Return the (x, y) coordinate for the center point of the cell that contains the specified text.  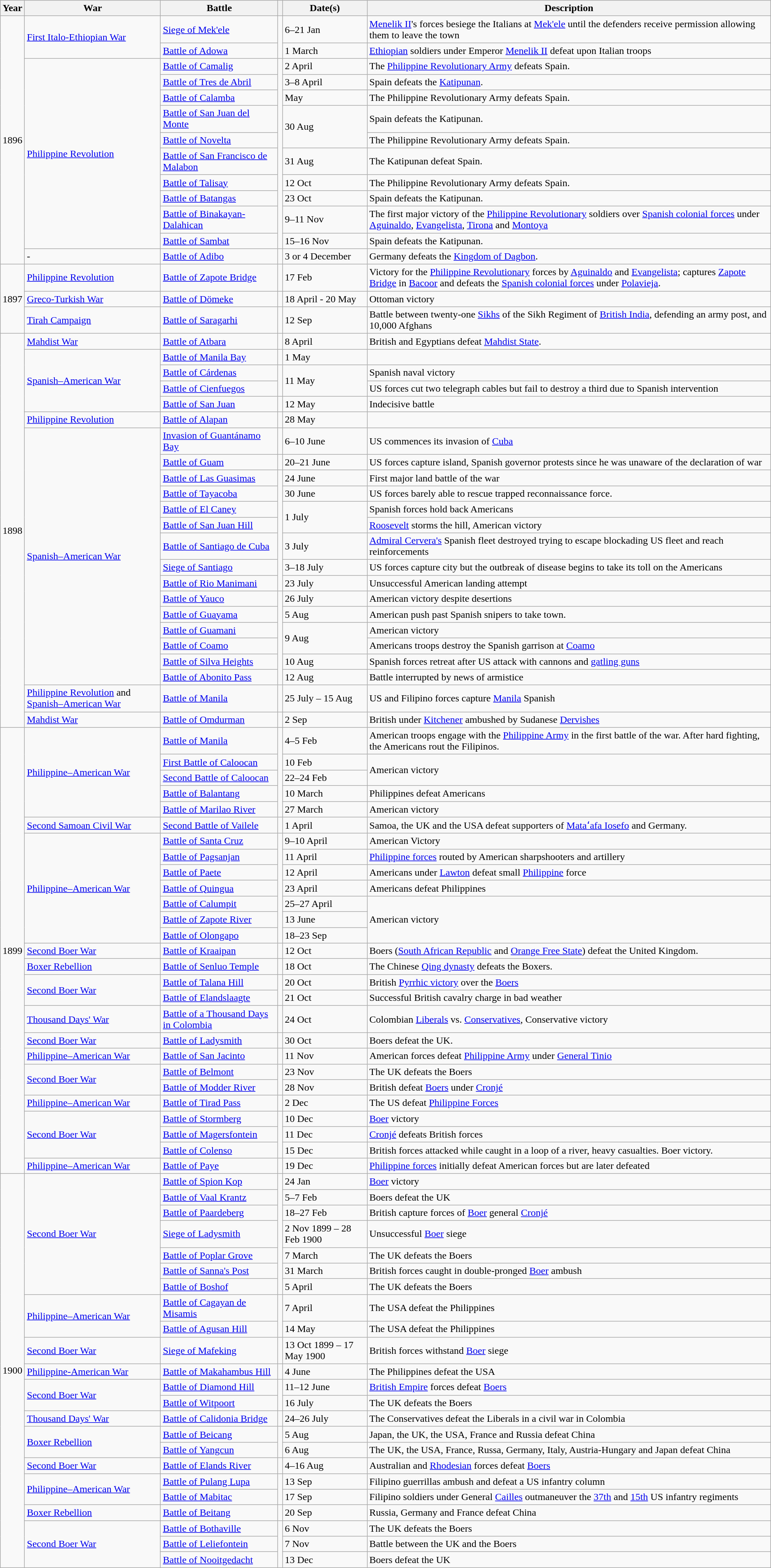
Australian and Rhodesian forces defeat Boers (569, 1465)
Battle of Dömeke (219, 299)
Description (569, 8)
24 Jan (325, 1181)
Roosevelt storms the hill, American victory (569, 525)
Battle of Tayacoba (219, 493)
11 April (325, 857)
May (325, 98)
The Chinese Qing dynasty defeats the Boxers. (569, 967)
Battle of Saragarhi (219, 320)
Successful British cavalry charge in bad weather (569, 998)
Battle of Talisay (219, 182)
Battle of Makahambus Hill (219, 1372)
12 April (325, 872)
Battle of Calidonia Bridge (219, 1418)
20 Oct (325, 982)
25 July – 15 Aug (325, 699)
The Philippines defeat the USA (569, 1372)
Unsuccessful Boer siege (569, 1234)
9 Aug (325, 638)
British forces attacked while caught in a loop of a river, heavy casualties. Boer victory. (569, 1150)
20 Sep (325, 1513)
British Pyrrhic victory over the Boers (569, 982)
Americans under Lawton defeat small Philippine force (569, 872)
21 Oct (325, 998)
Battle of Zapote Bridge (219, 278)
Battle of Binakayan-Dalahican (219, 219)
Battle of Guam (219, 462)
Battle of Calamba (219, 98)
1900 (12, 1370)
17 Feb (325, 278)
Battle of Tres de Abril (219, 82)
22–24 Feb (325, 778)
23 Nov (325, 1072)
13 Oct 1899 – 17 May 1900 (325, 1350)
Siege of Santiago (219, 568)
Battle of Nooitgedacht (219, 1560)
6–10 June (325, 441)
The US defeat Philippine Forces (569, 1103)
Battle of Sambat (219, 241)
Battle of Adowa (219, 51)
Battle of Alapan (219, 420)
Battle of Coamo (219, 646)
23 Oct (325, 198)
1899 (12, 951)
Battle of San Juan Hill (219, 525)
US forces capture island, Spanish governor protests since he was unaware of the declaration of war (569, 462)
8 April (325, 341)
First Battle of Caloocan (219, 762)
Battle of Bothaville (219, 1528)
Battle between twenty-one Sikhs of the Sikh Regiment of British India, defending an army post, and 10,000 Afghans (569, 320)
Battle of Spion Kop (219, 1181)
11 Nov (325, 1056)
British defeat Boers under Cronjé (569, 1087)
Admiral Cervera's Spanish fleet destroyed trying to escape blockading US fleet and reach reinforcements (569, 546)
18–27 Feb (325, 1213)
11 Dec (325, 1134)
Battle of Santiago de Cuba (219, 546)
American push past Spanish snipers to take town. (569, 615)
13 June (325, 919)
Battle of San Francisco de Malabon (219, 161)
Spanish forces retreat after US attack with cannons and gatling guns (569, 661)
31 March (325, 1271)
28 Nov (325, 1087)
24 Oct (325, 1019)
2 Sep (325, 720)
Battle of Guayama (219, 615)
First major land battle of the war (569, 478)
5 April (325, 1287)
9–10 April (325, 841)
24 June (325, 478)
Battle of Belmont (219, 1072)
Battle of Atbara (219, 341)
Battle of Ladysmith (219, 1040)
Battle of El Caney (219, 509)
7 April (325, 1308)
1 March (325, 51)
Filipino soldiers under General Cailles outmaneuver the 37th and 15th US infantry regiments (569, 1497)
Year (12, 8)
15–16 Nov (325, 241)
Battle of Pagsanjan (219, 857)
26 July (325, 599)
Battle of Rio Manimani (219, 583)
Battle of Pulang Lupa (219, 1482)
Battle of Beitang (219, 1513)
Battle of Kraaipan (219, 951)
The UK, the USA, France, Russa, Germany, Italy, Austria-Hungary and Japan defeat China (569, 1450)
Battle interrupted by news of armistice (569, 677)
Battle of Modder River (219, 1087)
Battle between the UK and the Boers (569, 1544)
US forces capture city but the outbreak of disease begins to take its toll on the Americans (569, 568)
10 Dec (325, 1119)
American victory despite desertions (569, 599)
2 Nov 1899 – 28 Feb 1900 (325, 1234)
Russia, Germany and France defeat China (569, 1513)
Battle of Camalig (219, 66)
7 March (325, 1255)
Battle of Guamani (219, 630)
Spanish forces hold back Americans (569, 509)
11 May (325, 381)
Battle of Leliefontein (219, 1544)
Battle of Cagayan de Misamis (219, 1308)
Second Battle of Caloocan (219, 778)
British Empire forces defeat Boers (569, 1387)
British and Egyptians defeat Mahdist State. (569, 341)
18–23 Sep (325, 935)
Unsuccessful American landing attempt (569, 583)
Battle of Vaal Krantz (219, 1197)
2 April (325, 66)
Siege of Ladysmith (219, 1234)
Battle of Boshof (219, 1287)
18 Oct (325, 967)
Battle of Yangcun (219, 1450)
Samoa, the UK and the USA defeat supporters of Mataʻafa Iosefo and Germany. (569, 825)
Battle of Paardeberg (219, 1213)
7 Nov (325, 1544)
Battle of Marilao River (219, 809)
Battle of a Thousand Days in Colombia (219, 1019)
Battle of Senluo Temple (219, 967)
British capture forces of Boer general Cronjé (569, 1213)
23 July (325, 583)
American troops engage with the Philippine Army in the first battle of the war. After hard fighting, the Americans rout the Filipinos. (569, 741)
31 Aug (325, 161)
Battle of Olongapo (219, 935)
Battle of Novelta (219, 140)
12 Aug (325, 677)
Greco-Turkish War (93, 299)
Battle of Cienfuegos (219, 388)
1897 (12, 299)
Battle of Paye (219, 1166)
4–16 Aug (325, 1465)
US forces cut two telegraph cables but fail to destroy a third due to Spanish intervention (569, 388)
Menelik II's forces besiege the Italians at Mek'ele until the defenders receive permission allowing them to leave the town (569, 30)
14 May (325, 1329)
30 June (325, 493)
18 April - 20 May (325, 299)
Battle of Santa Cruz (219, 841)
Battle of Sanna's Post (219, 1271)
Battle (219, 8)
Battle of Agusan Hill (219, 1329)
19 Dec (325, 1166)
British forces caught in double-pronged Boer ambush (569, 1271)
Second Samoan Civil War (93, 825)
Battle of Elands River (219, 1465)
6 Aug (325, 1450)
10 March (325, 793)
5–7 Feb (325, 1197)
11–12 June (325, 1387)
Battle of Stormberg (219, 1119)
10 Feb (325, 762)
Japan, the UK, the USA, France and Russia defeat China (569, 1434)
Invasion of Guantánamo Bay (219, 441)
Battle of Elandslaagte (219, 998)
Date(s) (325, 8)
- (93, 257)
1 July (325, 517)
Battle of Poplar Grove (219, 1255)
13 Sep (325, 1482)
3 July (325, 546)
17 Sep (325, 1497)
British under Kitchener ambushed by Sudanese Dervishes (569, 720)
Americans troops destroy the Spanish garrison at Coamo (569, 646)
Battle of Beicang (219, 1434)
1 April (325, 825)
9–11 Nov (325, 219)
Battle of Magersfontein (219, 1134)
Ottoman victory (569, 299)
6–21 Jan (325, 30)
War (93, 8)
Siege of Mafeking (219, 1350)
28 May (325, 420)
Cronjé defeats British forces (569, 1134)
British forces withstand Boer siege (569, 1350)
Battle of Manila Bay (219, 357)
The first major victory of the Philippine Revolutionary soldiers over Spanish colonial forces under Aguinaldo, Evangelista, Tirona and Montoya (569, 219)
Battle of Paete (219, 872)
US commences its invasion of Cuba (569, 441)
Spanish naval victory (569, 373)
Ethiopian soldiers under Emperor Menelik II defeat upon Italian troops (569, 51)
12 Sep (325, 320)
Battle of Abonito Pass (219, 677)
Tirah Campaign (93, 320)
30 Oct (325, 1040)
The Katipunan defeat Spain. (569, 161)
Battle of Batangas (219, 198)
Battle of Witpoort (219, 1403)
1898 (12, 530)
16 July (325, 1403)
30 Aug (325, 127)
6 Nov (325, 1528)
Colombian Liberals vs. Conservatives, Conservative victory (569, 1019)
The Conservatives defeat the Liberals in a civil war in Colombia (569, 1418)
3–8 April (325, 82)
Germany defeats the Kingdom of Dagbon. (569, 257)
1896 (12, 140)
Philippine-American War (93, 1372)
Indecisive battle (569, 404)
27 March (325, 809)
23 April (325, 888)
Battle of San Jacinto (219, 1056)
1 May (325, 357)
Philippine forces initially defeat American forces but are later defeated (569, 1166)
Battle of Colenso (219, 1150)
US and Filipino forces capture Manila Spanish (569, 699)
US forces barely able to rescue trapped reconnaissance force. (569, 493)
Battle of Tirad Pass (219, 1103)
Battle of Calumpit (219, 904)
Battle of Cárdenas (219, 373)
Battle of Talana Hill (219, 982)
15 Dec (325, 1150)
Second Battle of Vailele (219, 825)
Battle of Balantang (219, 793)
Boers defeat the UK. (569, 1040)
Battle of Zapote River (219, 919)
Battle of Las Guasimas (219, 478)
Battle of Silva Heights (219, 661)
Battle of Omdurman (219, 720)
12 May (325, 404)
2 Dec (325, 1103)
Philippine Revolution and Spanish–American War (93, 699)
3 or 4 December (325, 257)
First Italo-Ethiopian War (93, 37)
20–21 June (325, 462)
Boers (South African Republic and Orange Free State) defeat the United Kingdom. (569, 951)
Battle of San Juan (219, 404)
4 June (325, 1372)
Battle of Quingua (219, 888)
Battle of San Juan del Monte (219, 119)
American forces defeat Philippine Army under General Tinio (569, 1056)
13 Dec (325, 1560)
Battle of Mabitac (219, 1497)
Philippines defeat Americans (569, 793)
Battle of Diamond Hill (219, 1387)
Americans defeat Philippines (569, 888)
Siege of Mek'ele (219, 30)
American Victory (569, 841)
3–18 July (325, 568)
Battle of Yauco (219, 599)
Filipino guerrillas ambush and defeat a US infantry column (569, 1482)
Battle of Adibo (219, 257)
4–5 Feb (325, 741)
10 Aug (325, 661)
24–26 July (325, 1418)
Philippine forces routed by American sharpshooters and artillery (569, 857)
25–27 April (325, 904)
